Extract the [x, y] coordinate from the center of the cell holding the provided text.  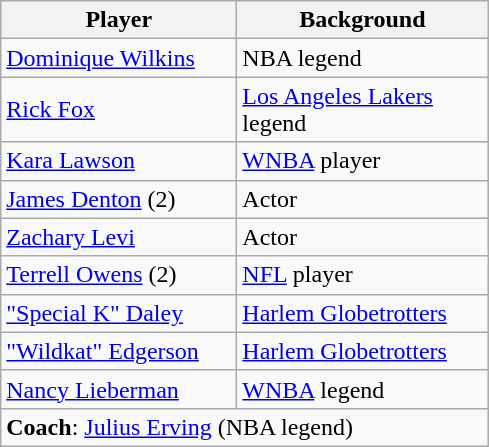
NFL player [362, 275]
Coach: Julius Erving (NBA legend) [244, 427]
"Special K" Daley [119, 313]
WNBA player [362, 161]
Rick Fox [119, 110]
Dominique Wilkins [119, 58]
Player [119, 20]
Los Angeles Lakers legend [362, 110]
Nancy Lieberman [119, 389]
James Denton (2) [119, 199]
Background [362, 20]
NBA legend [362, 58]
"Wildkat" Edgerson [119, 351]
WNBA legend [362, 389]
Kara Lawson [119, 161]
Zachary Levi [119, 237]
Terrell Owens (2) [119, 275]
